Detect which cell encompasses the target text, then output its (X, Y) center coordinate. 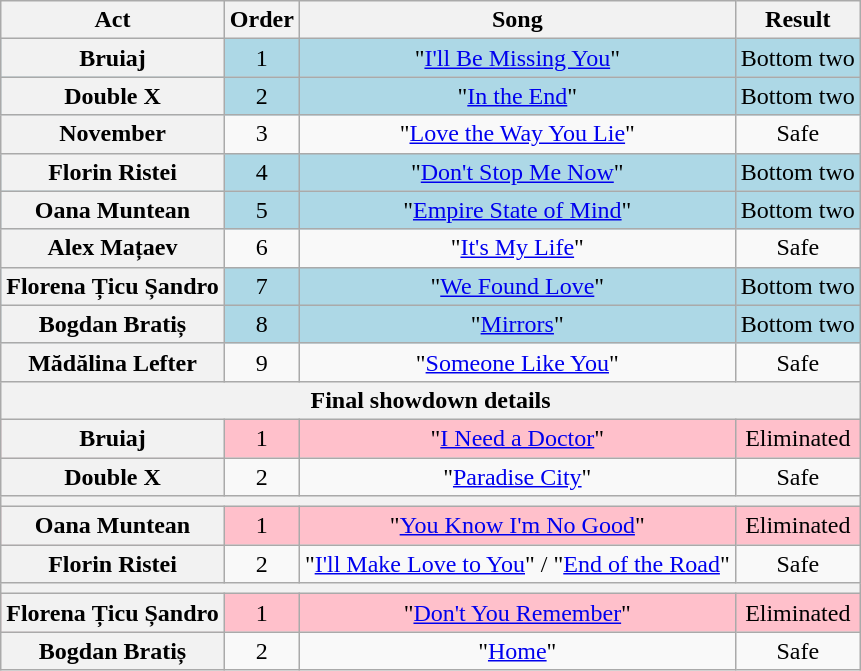
"Someone Like You" (517, 362)
"You Know I'm No Good" (517, 526)
"I Need a Doctor" (517, 438)
"Empire State of Mind" (517, 210)
"Paradise City" (517, 477)
November (113, 134)
Result (798, 20)
"I'll Be Missing You" (517, 58)
7 (262, 286)
Alex Mațaev (113, 248)
"Don't Stop Me Now" (517, 172)
6 (262, 248)
"Love the Way You Lie" (517, 134)
Act (113, 20)
Order (262, 20)
Song (517, 20)
"Home" (517, 651)
"In the End" (517, 96)
"It's My Life" (517, 248)
"We Found Love" (517, 286)
8 (262, 324)
"Don't You Remember" (517, 613)
5 (262, 210)
4 (262, 172)
3 (262, 134)
9 (262, 362)
"Mirrors" (517, 324)
Mădălina Lefter (113, 362)
"I'll Make Love to You" / "End of the Road" (517, 564)
Final showdown details (431, 400)
